Return the [X, Y] coordinate for the center point of the cell that contains the specified text.  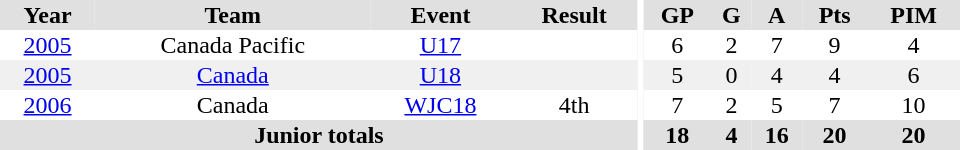
Event [440, 15]
WJC18 [440, 105]
Team [232, 15]
0 [731, 75]
9 [834, 45]
Canada Pacific [232, 45]
G [731, 15]
Junior totals [319, 135]
GP [677, 15]
Pts [834, 15]
Year [48, 15]
16 [777, 135]
A [777, 15]
PIM [914, 15]
4th [574, 105]
10 [914, 105]
2006 [48, 105]
18 [677, 135]
U17 [440, 45]
U18 [440, 75]
Result [574, 15]
